Identify which cell holds the provided text, then report its (x, y) central coordinate. 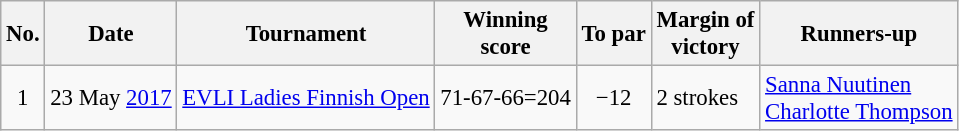
Tournament (306, 34)
Date (111, 34)
Margin ofvictory (706, 34)
−12 (614, 98)
71-67-66=204 (506, 98)
Sanna Nuutinen Charlotte Thompson (859, 98)
23 May 2017 (111, 98)
Runners-up (859, 34)
1 (23, 98)
To par (614, 34)
Winningscore (506, 34)
2 strokes (706, 98)
No. (23, 34)
EVLI Ladies Finnish Open (306, 98)
